Provide the [X, Y] coordinate of the cell's center where the given text is located.  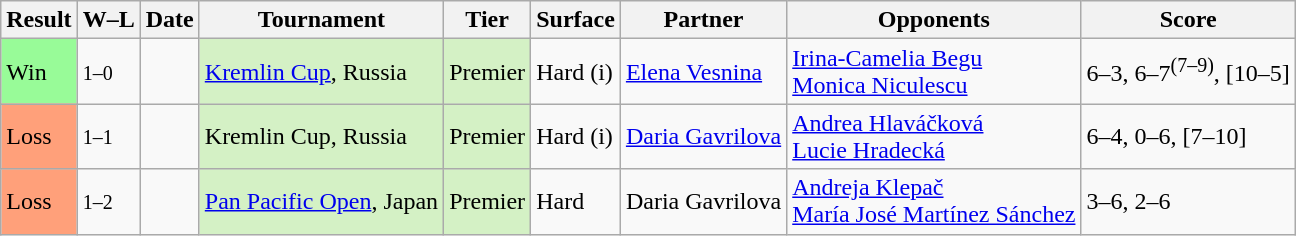
Tournament [321, 20]
1–0 [108, 72]
3–6, 2–6 [1188, 202]
Win [39, 72]
Elena Vesnina [703, 72]
Pan Pacific Open, Japan [321, 202]
Score [1188, 20]
1–1 [108, 136]
Irina-Camelia Begu Monica Niculescu [934, 72]
Andrea Hlaváčková Lucie Hradecká [934, 136]
Hard [576, 202]
Result [39, 20]
Date [170, 20]
W–L [108, 20]
Surface [576, 20]
6–4, 0–6, [7–10] [1188, 136]
Opponents [934, 20]
Partner [703, 20]
1–2 [108, 202]
Andreja Klepač María José Martínez Sánchez [934, 202]
Tier [488, 20]
6–3, 6–7(7–9), [10–5] [1188, 72]
